Capture the cell that displays the provided text and extract its [x, y] central coordinate. 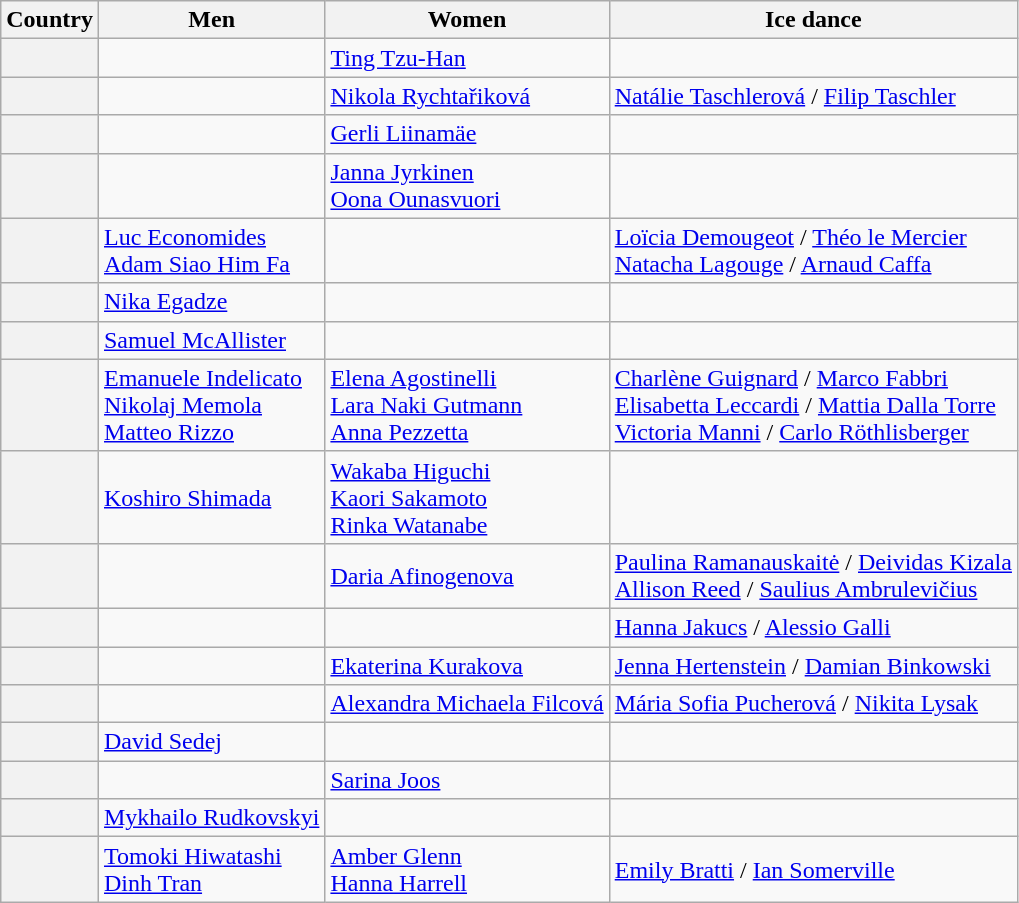
Hanna Jakucs / Alessio Galli [813, 627]
Ting Tzu-Han [467, 58]
Janna JyrkinenOona Ounasvuori [467, 186]
Ice dance [813, 20]
David Sedej [211, 742]
Sarina Joos [467, 780]
Tomoki HiwatashiDinh Tran [211, 870]
Daria Afinogenova [467, 576]
Charlène Guignard / Marco FabbriElisabetta Leccardi / Mattia Dalla TorreVictoria Manni / Carlo Röthlisberger [813, 405]
Paulina Ramanauskaitė / Deividas KizalaAllison Reed / Saulius Ambrulevičius [813, 576]
Emily Bratti / Ian Somerville [813, 870]
Alexandra Michaela Filcová [467, 704]
Wakaba HiguchiKaori SakamotoRinka Watanabe [467, 497]
Ekaterina Kurakova [467, 665]
Country [50, 20]
Amber GlennHanna Harrell [467, 870]
Nikola Rychtařiková [467, 96]
Nika Egadze [211, 302]
Mykhailo Rudkovskyi [211, 818]
Samuel McAllister [211, 340]
Men [211, 20]
Women [467, 20]
Loïcia Demougeot / Théo le MercierNatacha Lagouge / Arnaud Caffa [813, 250]
Jenna Hertenstein / Damian Binkowski [813, 665]
Gerli Liinamäe [467, 134]
Elena AgostinelliLara Naki GutmannAnna Pezzetta [467, 405]
Natálie Taschlerová / Filip Taschler [813, 96]
Luc EconomidesAdam Siao Him Fa [211, 250]
Emanuele IndelicatoNikolaj MemolaMatteo Rizzo [211, 405]
Mária Sofia Pucherová / Nikita Lysak [813, 704]
Koshiro Shimada [211, 497]
